Find where the given text appears and provide that cell's center as (x, y) coordinate. 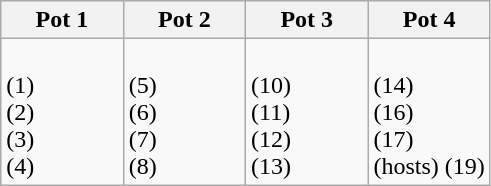
Pot 1 (62, 20)
Pot 2 (184, 20)
(5) (6) (7) (8) (184, 112)
(14) (16) (17) (hosts) (19) (429, 112)
(1) (2) (3) (4) (62, 112)
Pot 3 (307, 20)
(10) (11) (12) (13) (307, 112)
Pot 4 (429, 20)
